Return the (x, y) coordinate for the center point of the cell that contains the specified text.  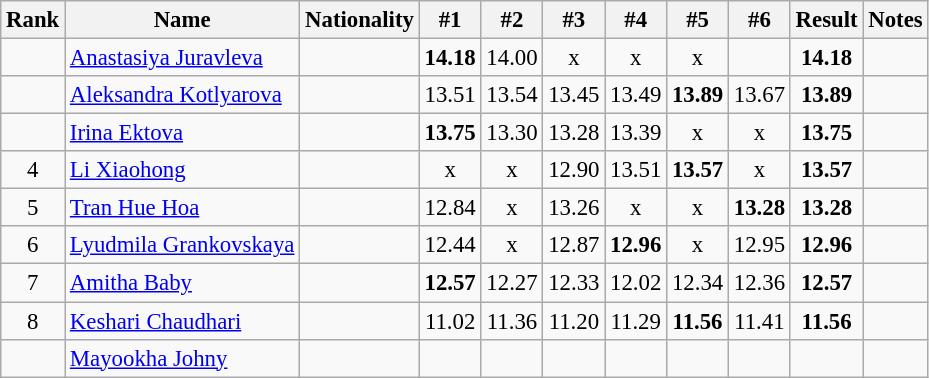
13.49 (636, 95)
Lyudmila Grankovskaya (182, 245)
14.00 (512, 58)
12.02 (636, 283)
12.87 (574, 245)
Li Xiaohong (182, 170)
Keshari Chaudhari (182, 321)
13.26 (574, 208)
Anastasiya Juravleva (182, 58)
8 (33, 321)
4 (33, 170)
13.45 (574, 95)
11.02 (450, 321)
Name (182, 20)
Amitha Baby (182, 283)
12.33 (574, 283)
Notes (896, 20)
#4 (636, 20)
12.84 (450, 208)
#1 (450, 20)
12.90 (574, 170)
#6 (759, 20)
12.44 (450, 245)
Mayookha Johny (182, 358)
Nationality (360, 20)
Tran Hue Hoa (182, 208)
7 (33, 283)
#2 (512, 20)
#5 (698, 20)
11.29 (636, 321)
6 (33, 245)
Rank (33, 20)
13.54 (512, 95)
12.27 (512, 283)
Irina Ektova (182, 133)
5 (33, 208)
13.67 (759, 95)
Result (826, 20)
12.34 (698, 283)
13.30 (512, 133)
#3 (574, 20)
11.20 (574, 321)
11.36 (512, 321)
11.41 (759, 321)
13.39 (636, 133)
12.95 (759, 245)
12.36 (759, 283)
Aleksandra Kotlyarova (182, 95)
